Provide the [X, Y] coordinate of the cell's center where the given text is located.  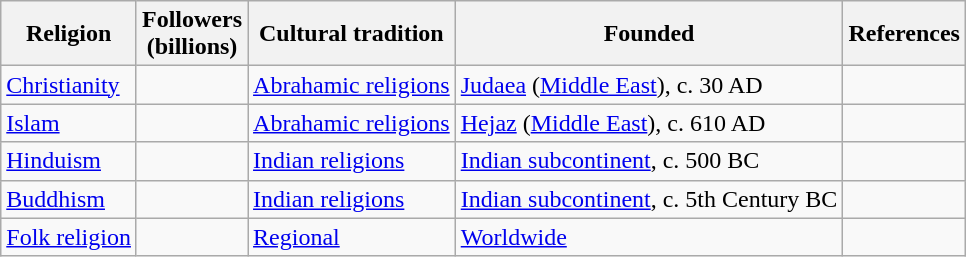
Christianity [69, 85]
Cultural tradition [352, 34]
Hinduism [69, 161]
References [904, 34]
Indian subcontinent, c. 500 BC [649, 161]
Hejaz (Middle East), c. 610 AD [649, 123]
Worldwide [649, 237]
Buddhism [69, 199]
Followers (billions) [192, 34]
Judaea (Middle East), c. 30 AD [649, 85]
Regional [352, 237]
Founded [649, 34]
Religion [69, 34]
Folk religion [69, 237]
Indian subcontinent, c. 5th Century BC [649, 199]
Islam [69, 123]
